Scan for the cell matching the given text and deliver its (X, Y) coordinate at center. 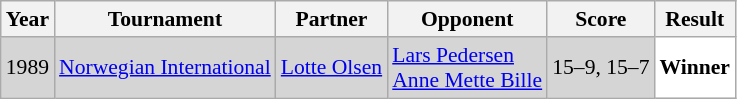
Year (28, 19)
Score (600, 19)
Winner (694, 68)
Tournament (165, 19)
Result (694, 19)
Norwegian International (165, 68)
Lotte Olsen (332, 68)
15–9, 15–7 (600, 68)
1989 (28, 68)
Lars Pedersen Anne Mette Bille (467, 68)
Partner (332, 19)
Opponent (467, 19)
